Extract the (X, Y) coordinate from the center of the cell holding the provided text.  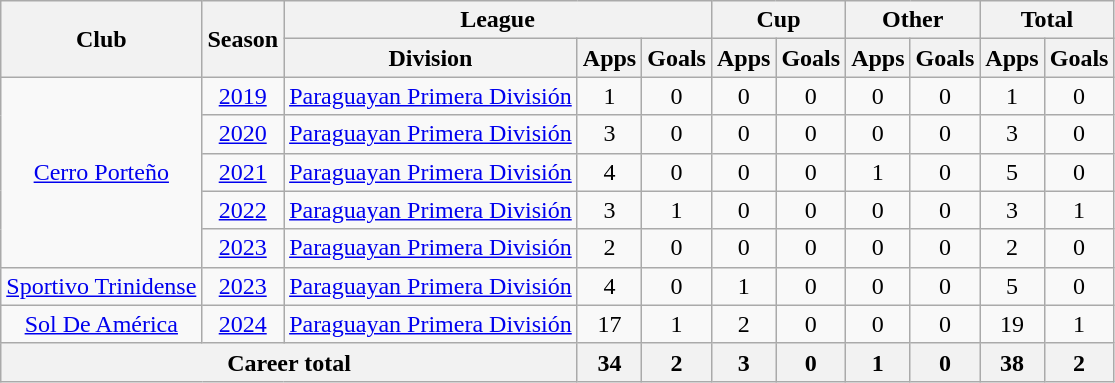
Cup (778, 20)
2022 (243, 210)
Sportivo Trinidense (102, 286)
Total (1047, 20)
Season (243, 39)
Cerro Porteño (102, 172)
34 (609, 362)
17 (609, 324)
League (498, 20)
2024 (243, 324)
2021 (243, 172)
2019 (243, 96)
Career total (290, 362)
Division (431, 58)
2020 (243, 134)
38 (1012, 362)
Other (913, 20)
Sol De América (102, 324)
Club (102, 39)
19 (1012, 324)
